For the text-containing cell, return its midpoint in (x, y) coordinate format. 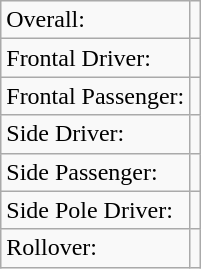
Frontal Passenger: (96, 96)
Overall: (96, 20)
Side Pole Driver: (96, 210)
Frontal Driver: (96, 58)
Rollover: (96, 248)
Side Passenger: (96, 172)
Side Driver: (96, 134)
